Capture the cell that displays the provided text and extract its (X, Y) central coordinate. 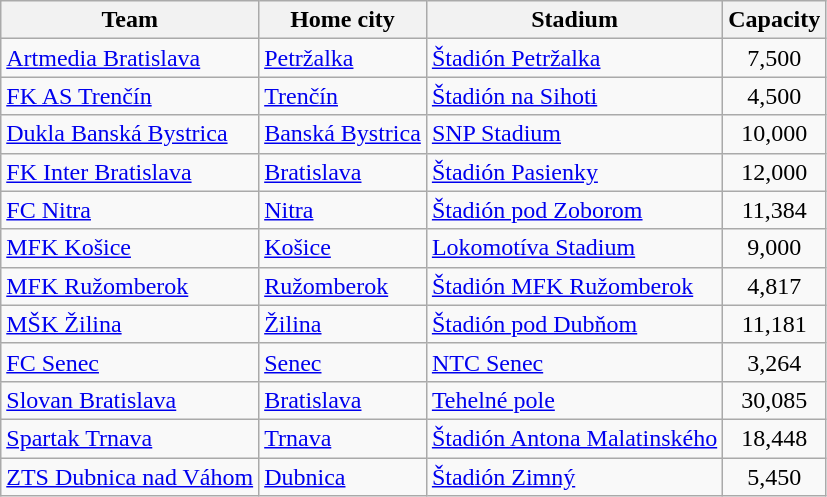
Žilina (343, 324)
7,500 (774, 58)
Štadión pod Dubňom (574, 324)
3,264 (774, 362)
ZTS Dubnica nad Váhom (130, 477)
Nitra (343, 210)
Spartak Trnava (130, 438)
Trenčín (343, 96)
Trnava (343, 438)
5,450 (774, 477)
4,817 (774, 286)
Ružomberok (343, 286)
11,181 (774, 324)
Štadión na Sihoti (574, 96)
Senec (343, 362)
4,500 (774, 96)
9,000 (774, 248)
MFK Ružomberok (130, 286)
11,384 (774, 210)
FC Senec (130, 362)
Tehelné pole (574, 400)
Petržalka (343, 58)
10,000 (774, 134)
FC Nitra (130, 210)
Stadium (574, 20)
18,448 (774, 438)
Dubnica (343, 477)
12,000 (774, 172)
FK AS Trenčín (130, 96)
Štadión Petržalka (574, 58)
Slovan Bratislava (130, 400)
Artmedia Bratislava (130, 58)
Home city (343, 20)
Košice (343, 248)
Lokomotíva Stadium (574, 248)
NTC Senec (574, 362)
Capacity (774, 20)
FK Inter Bratislava (130, 172)
30,085 (774, 400)
Štadión Antona Malatinského (574, 438)
SNP Stadium (574, 134)
Dukla Banská Bystrica (130, 134)
Štadión Zimný (574, 477)
Banská Bystrica (343, 134)
Štadión pod Zoborom (574, 210)
MŠK Žilina (130, 324)
MFK Košice (130, 248)
Team (130, 20)
Štadión MFK Ružomberok (574, 286)
Štadión Pasienky (574, 172)
